Pinpoint the cell where the given text exists, returning its [X, Y] midpoint coordinate. 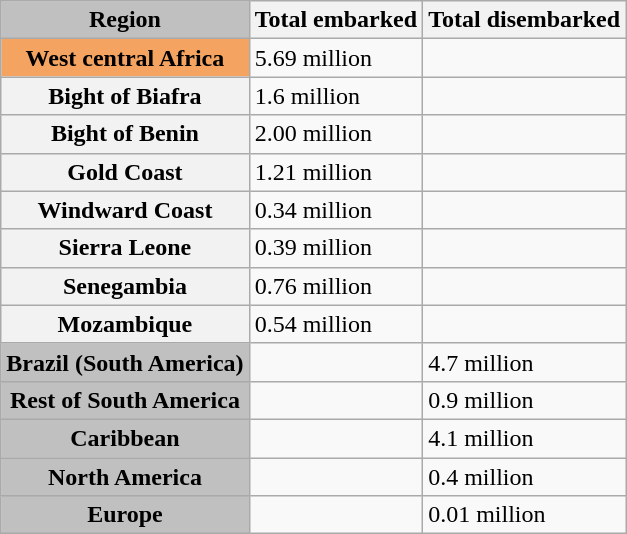
4.1 million [524, 438]
4.7 million [524, 362]
0.9 million [524, 400]
North America [125, 477]
5.69 million [336, 58]
Total disembarked [524, 20]
Region [125, 20]
0.01 million [524, 515]
Total embarked [336, 20]
Brazil (South America) [125, 362]
0.34 million [336, 210]
West central Africa [125, 58]
1.6 million [336, 96]
0.39 million [336, 248]
0.54 million [336, 324]
Gold Coast [125, 172]
2.00 million [336, 134]
0.4 million [524, 477]
Senegambia [125, 286]
Europe [125, 515]
Rest of South America [125, 400]
Mozambique [125, 324]
Windward Coast [125, 210]
Caribbean [125, 438]
1.21 million [336, 172]
Sierra Leone [125, 248]
Bight of Benin [125, 134]
0.76 million [336, 286]
Bight of Biafra [125, 96]
